Capture the cell that displays the provided text and extract its [X, Y] central coordinate. 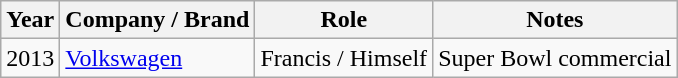
Francis / Himself [344, 58]
Role [344, 20]
Super Bowl commercial [555, 58]
Notes [555, 20]
Year [30, 20]
2013 [30, 58]
Company / Brand [158, 20]
Volkswagen [158, 58]
